Find where the given text appears and provide that cell's center as (X, Y) coordinate. 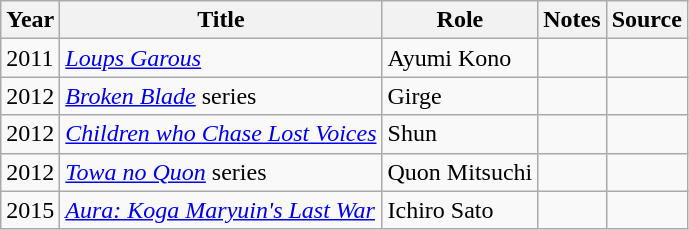
2015 (30, 210)
Role (460, 20)
Towa no Quon series (221, 172)
2011 (30, 58)
Year (30, 20)
Title (221, 20)
Ichiro Sato (460, 210)
Quon Mitsuchi (460, 172)
Ayumi Kono (460, 58)
Loups Garous (221, 58)
Children who Chase Lost Voices (221, 134)
Aura: Koga Maryuin's Last War (221, 210)
Source (646, 20)
Notes (572, 20)
Broken Blade series (221, 96)
Shun (460, 134)
Girge (460, 96)
